For the text-containing cell, return its midpoint in [x, y] coordinate format. 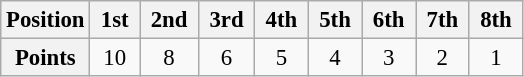
10 [115, 58]
2nd [170, 20]
1 [496, 58]
7th [443, 20]
3rd [226, 20]
Position [46, 20]
1st [115, 20]
2 [443, 58]
8 [170, 58]
5 [282, 58]
5th [335, 20]
Points [46, 58]
3 [389, 58]
8th [496, 20]
6 [226, 58]
4 [335, 58]
6th [389, 20]
4th [282, 20]
